Search for the cell housing the specified text and yield its [X, Y] center coordinate. 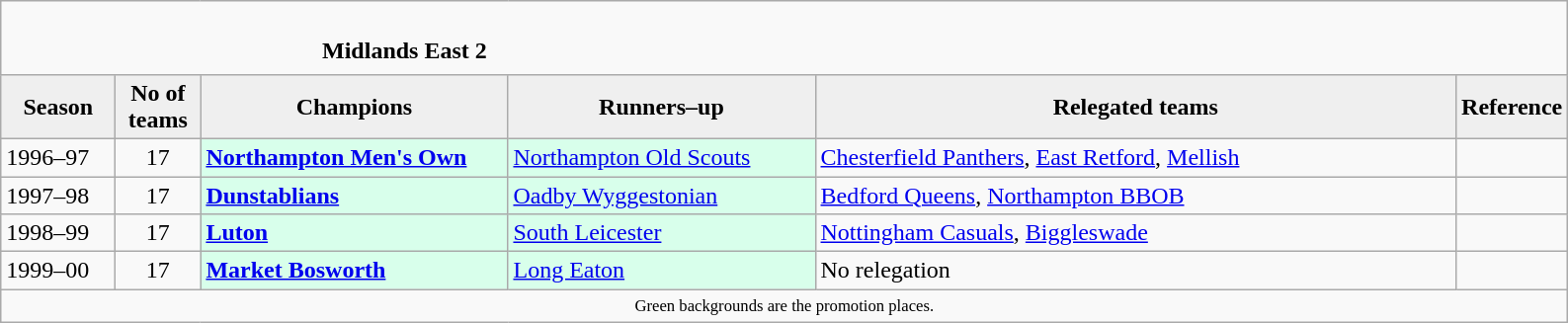
Bedford Queens, Northampton BBOB [1136, 195]
Relegated teams [1136, 107]
No of teams [158, 107]
Northampton Old Scouts [662, 157]
Luton [354, 233]
Market Bosworth [354, 271]
Season [58, 107]
No relegation [1136, 271]
Nottingham Casuals, Biggleswade [1136, 233]
Oadby Wyggestonian [662, 195]
1996–97 [58, 157]
Dunstablians [354, 195]
Runners–up [662, 107]
1998–99 [58, 233]
Long Eaton [662, 271]
Chesterfield Panthers, East Retford, Mellish [1136, 157]
Northampton Men's Own [354, 157]
Champions [354, 107]
Reference [1512, 107]
1997–98 [58, 195]
1999–00 [58, 271]
Green backgrounds are the promotion places. [784, 306]
South Leicester [662, 233]
